Capture the cell that displays the provided text and extract its [X, Y] central coordinate. 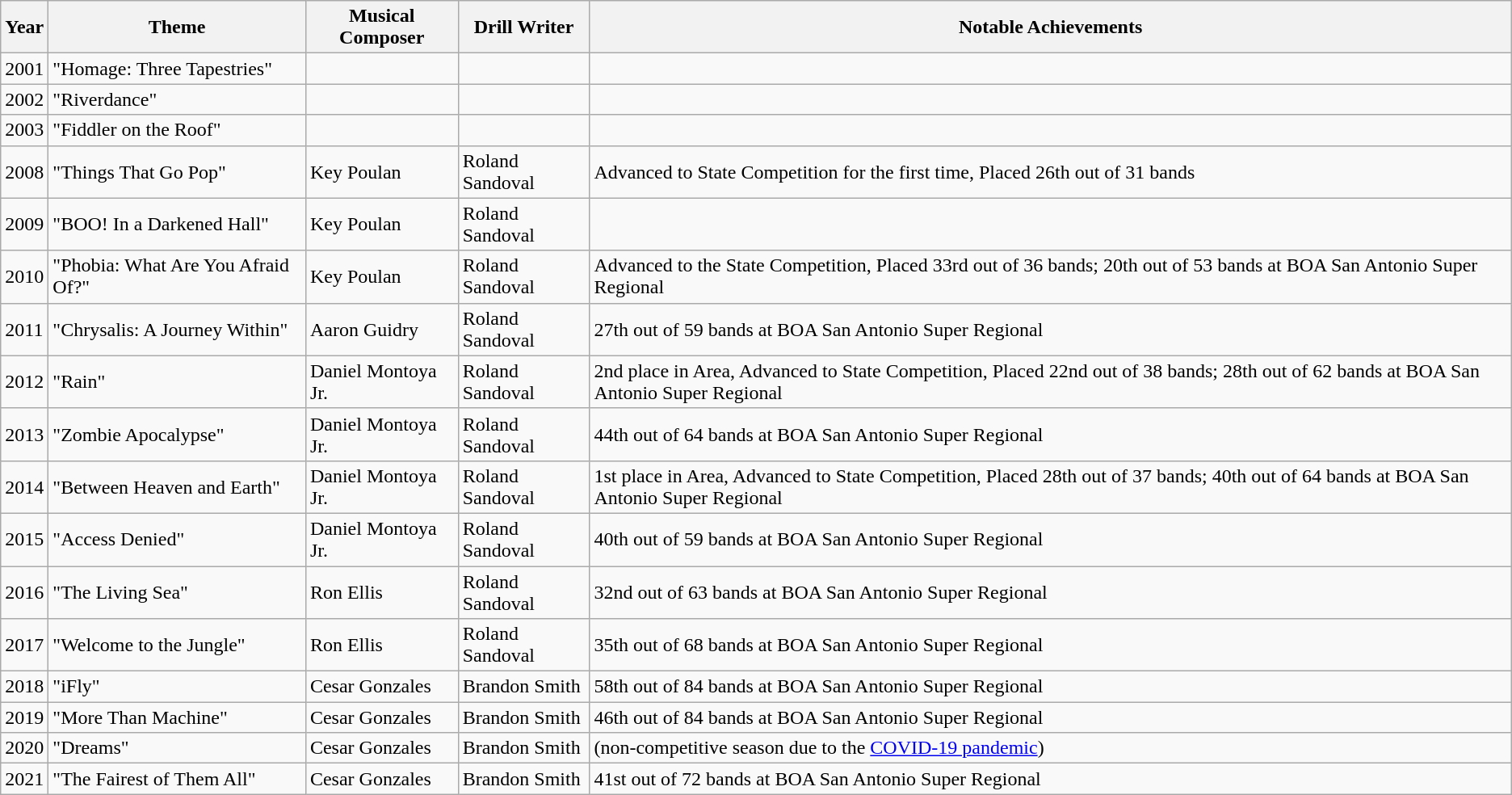
1st place in Area, Advanced to State Competition, Placed 28th out of 37 bands; 40th out of 64 bands at BOA San Antonio Super Regional [1050, 486]
"Homage: Three Tapestries" [178, 69]
"Phobia: What Are You Afraid Of?" [178, 276]
2019 [24, 717]
"iFly" [178, 687]
2010 [24, 276]
"Rain" [178, 381]
Year [24, 27]
2nd place in Area, Advanced to State Competition, Placed 22nd out of 38 bands; 28th out of 62 bands at BOA San Antonio Super Regional [1050, 381]
2017 [24, 645]
"Zombie Apocalypse" [178, 435]
2021 [24, 779]
"Things That Go Pop" [178, 171]
"Dreams" [178, 748]
2011 [24, 330]
"Riverdance" [178, 99]
2012 [24, 381]
2018 [24, 687]
2015 [24, 540]
2008 [24, 171]
2002 [24, 99]
2014 [24, 486]
"The Fairest of Them All" [178, 779]
2016 [24, 591]
Aaron Guidry [381, 330]
Drill Writer [523, 27]
"Chrysalis: A Journey Within" [178, 330]
2003 [24, 130]
58th out of 84 bands at BOA San Antonio Super Regional [1050, 687]
"Welcome to the Jungle" [178, 645]
(non-competitive season due to the COVID-19 pandemic) [1050, 748]
Musical Composer [381, 27]
"Between Heaven and Earth" [178, 486]
2020 [24, 748]
32nd out of 63 bands at BOA San Antonio Super Regional [1050, 591]
"BOO! In a Darkened Hall" [178, 225]
"The Living Sea" [178, 591]
2001 [24, 69]
44th out of 64 bands at BOA San Antonio Super Regional [1050, 435]
41st out of 72 bands at BOA San Antonio Super Regional [1050, 779]
"Access Denied" [178, 540]
40th out of 59 bands at BOA San Antonio Super Regional [1050, 540]
Advanced to the State Competition, Placed 33rd out of 36 bands; 20th out of 53 bands at BOA San Antonio Super Regional [1050, 276]
2013 [24, 435]
"More Than Machine" [178, 717]
46th out of 84 bands at BOA San Antonio Super Regional [1050, 717]
35th out of 68 bands at BOA San Antonio Super Regional [1050, 645]
Advanced to State Competition for the first time, Placed 26th out of 31 bands [1050, 171]
Notable Achievements [1050, 27]
"Fiddler on the Roof" [178, 130]
2009 [24, 225]
27th out of 59 bands at BOA San Antonio Super Regional [1050, 330]
Theme [178, 27]
